Detect which cell encompasses the target text, then output its (x, y) center coordinate. 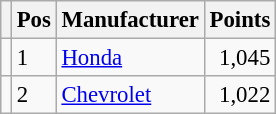
Honda (130, 58)
2 (34, 95)
1,022 (240, 95)
1 (34, 58)
Manufacturer (130, 20)
Pos (34, 20)
Chevrolet (130, 95)
1,045 (240, 58)
Points (240, 20)
